Provide the [x, y] coordinate of the cell's center where the given text is located.  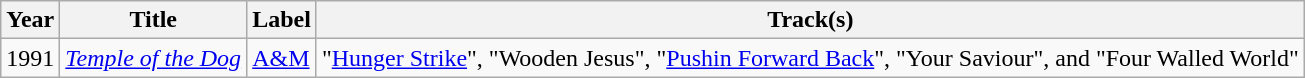
Label [282, 20]
1991 [30, 58]
A&M [282, 58]
Track(s) [810, 20]
Year [30, 20]
"Hunger Strike", "Wooden Jesus", "Pushin Forward Back", "Your Saviour", and "Four Walled World" [810, 58]
Temple of the Dog [154, 58]
Title [154, 20]
